Return the [x, y] coordinate for the center point of the cell that contains the specified text.  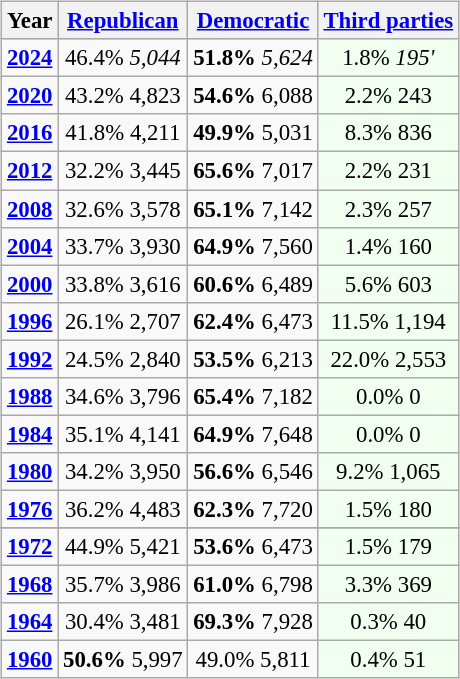
2.3% 257 [388, 209]
65.1% 7,142 [253, 209]
62.4% 6,473 [253, 321]
Republican [123, 21]
34.6% 3,796 [123, 396]
30.4% 3,481 [123, 622]
1988 [30, 396]
8.3% 836 [388, 133]
1960 [30, 660]
11.5% 1,194 [388, 321]
1.5% 179 [388, 547]
24.5% 2,840 [123, 359]
2.2% 231 [388, 171]
65.4% 7,182 [253, 396]
3.3% 369 [388, 584]
33.7% 3,930 [123, 246]
22.0% 2,553 [388, 359]
1.4% 160 [388, 246]
1.8% 195' [388, 58]
41.8% 4,211 [123, 133]
69.3% 7,928 [253, 622]
2012 [30, 171]
65.6% 7,017 [253, 171]
54.6% 6,088 [253, 96]
34.2% 3,950 [123, 472]
32.2% 3,445 [123, 171]
1976 [30, 509]
2008 [30, 209]
60.6% 6,489 [253, 284]
64.9% 7,648 [253, 434]
61.0% 6,798 [253, 584]
32.6% 3,578 [123, 209]
1964 [30, 622]
1984 [30, 434]
0.3% 40 [388, 622]
1980 [30, 472]
1972 [30, 547]
1996 [30, 321]
26.1% 2,707 [123, 321]
44.9% 5,421 [123, 547]
0.4% 51 [388, 660]
2016 [30, 133]
2000 [30, 284]
50.6% 5,997 [123, 660]
35.1% 4,141 [123, 434]
35.7% 3,986 [123, 584]
Year [30, 21]
9.2% 1,065 [388, 472]
51.8% 5,624 [253, 58]
1.5% 180 [388, 509]
46.4% 5,044 [123, 58]
2024 [30, 58]
Third parties [388, 21]
1992 [30, 359]
62.3% 7,720 [253, 509]
1968 [30, 584]
43.2% 4,823 [123, 96]
2020 [30, 96]
2.2% 243 [388, 96]
53.5% 6,213 [253, 359]
49.0% 5,811 [253, 660]
56.6% 6,546 [253, 472]
64.9% 7,560 [253, 246]
49.9% 5,031 [253, 133]
36.2% 4,483 [123, 509]
53.6% 6,473 [253, 547]
2004 [30, 246]
33.8% 3,616 [123, 284]
Democratic [253, 21]
5.6% 603 [388, 284]
